From the cell containing the given text, extract its center point as (X, Y) coordinate. 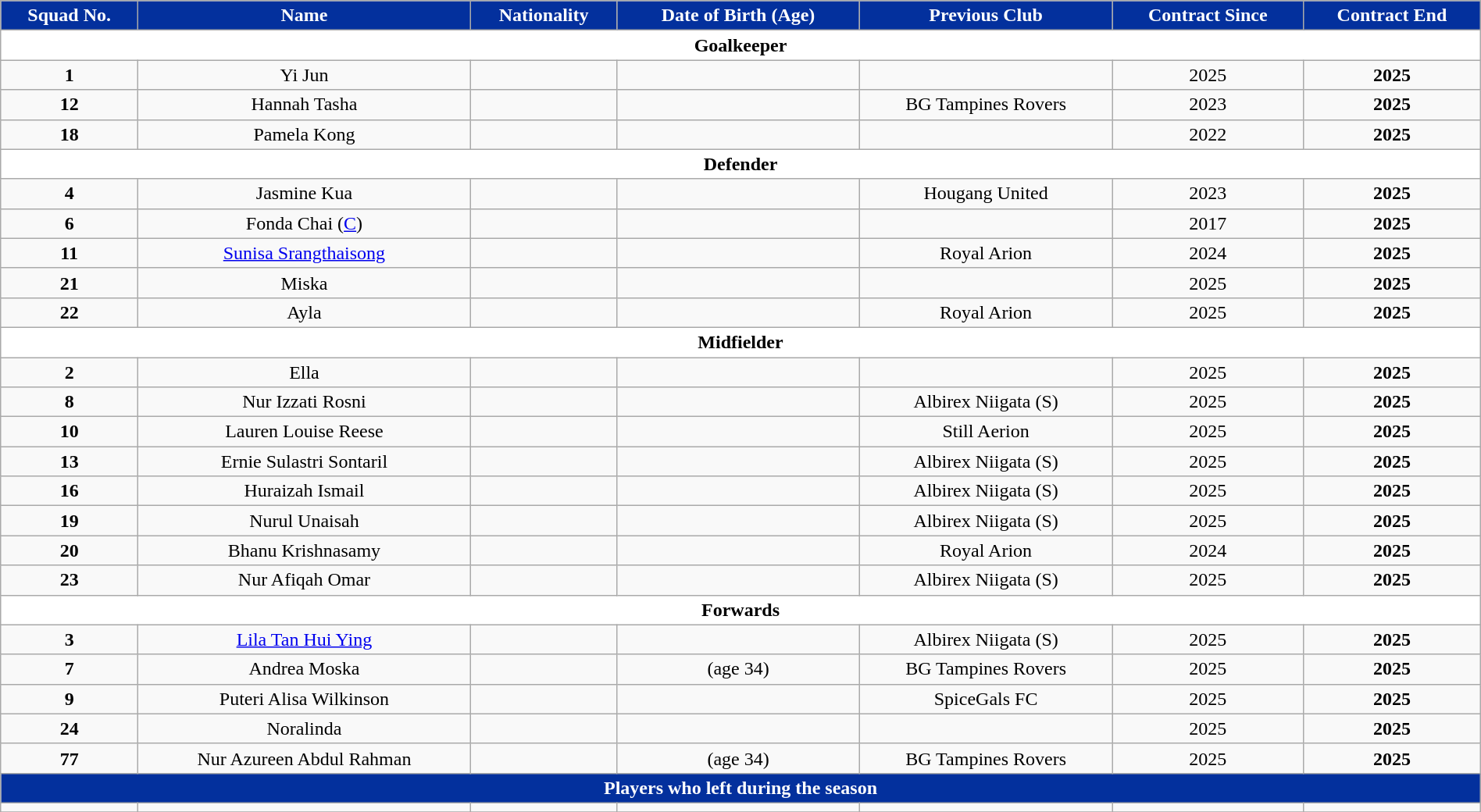
Hougang United (986, 194)
Andrea Moska (305, 669)
Pamela Kong (305, 134)
Forwards (740, 610)
SpiceGals FC (986, 699)
Contract End (1392, 16)
21 (70, 283)
20 (70, 550)
Huraizah Ismail (305, 491)
19 (70, 521)
Nur Afiqah Omar (305, 580)
4 (70, 194)
Nationality (544, 16)
Lauren Louise Reese (305, 432)
Still Aerion (986, 432)
77 (70, 758)
23 (70, 580)
22 (70, 312)
Defender (740, 164)
Hannah Tasha (305, 105)
Date of Birth (Age) (738, 16)
12 (70, 105)
Players who left during the season (740, 788)
Miska (305, 283)
Sunisa Srangthaisong (305, 253)
2 (70, 372)
16 (70, 491)
6 (70, 223)
Puteri Alisa Wilkinson (305, 699)
Previous Club (986, 16)
8 (70, 402)
Nurul Unaisah (305, 521)
Fonda Chai (C) (305, 223)
1 (70, 75)
7 (70, 669)
Yi Jun (305, 75)
Nur Izzati Rosni (305, 402)
Name (305, 16)
Contract Since (1208, 16)
Ella (305, 372)
Ernie Sulastri Sontaril (305, 461)
Noralinda (305, 728)
2022 (1208, 134)
Jasmine Kua (305, 194)
3 (70, 639)
Goalkeeper (740, 45)
Bhanu Krishnasamy (305, 550)
Lila Tan Hui Ying (305, 639)
9 (70, 699)
10 (70, 432)
Midfielder (740, 342)
Squad No. (70, 16)
Nur Azureen Abdul Rahman (305, 758)
18 (70, 134)
Ayla (305, 312)
2017 (1208, 223)
11 (70, 253)
24 (70, 728)
13 (70, 461)
